Find where the given text appears and provide that cell's center as [X, Y] coordinate. 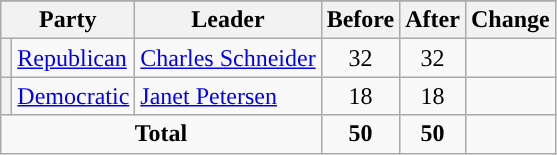
Before [360, 20]
Change [510, 20]
After [433, 20]
Janet Petersen [228, 96]
Charles Schneider [228, 58]
Total [161, 134]
Republican [74, 58]
Democratic [74, 96]
Leader [228, 20]
Party [68, 20]
